Provide the [X, Y] coordinate of the cell's center where the given text is located.  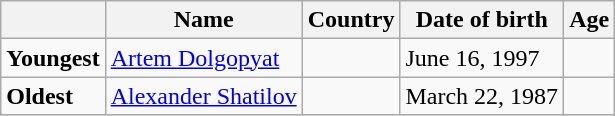
Name [204, 20]
Alexander Shatilov [204, 96]
Artem Dolgopyat [204, 58]
Age [590, 20]
March 22, 1987 [482, 96]
Youngest [53, 58]
Date of birth [482, 20]
June 16, 1997 [482, 58]
Country [351, 20]
Oldest [53, 96]
